Provide the (X, Y) coordinate of the cell's center where the given text is located.  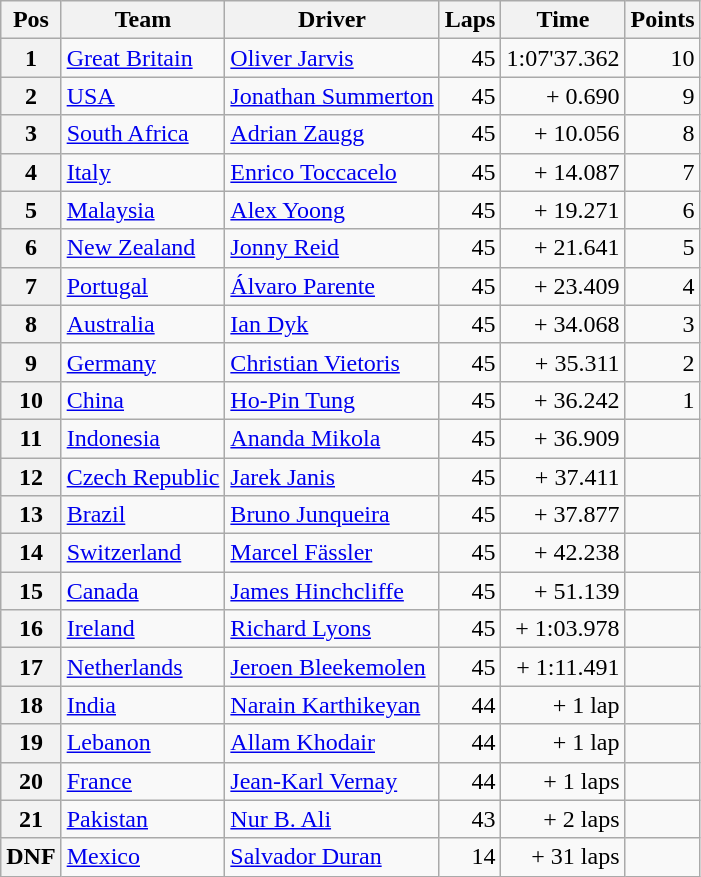
+ 14.087 (563, 172)
16 (31, 629)
1:07'37.362 (563, 58)
Jean-Karl Vernay (332, 781)
China (143, 400)
+ 42.238 (563, 553)
+ 0.690 (563, 96)
Time (563, 20)
Ananda Mikola (332, 438)
Lebanon (143, 743)
Jonathan Summerton (332, 96)
+ 19.271 (563, 210)
Indonesia (143, 438)
Australia (143, 324)
Great Britain (143, 58)
Team (143, 20)
Marcel Fässler (332, 553)
Mexico (143, 857)
12 (31, 477)
Adrian Zaugg (332, 134)
Jeroen Bleekemolen (332, 667)
Pos (31, 20)
Points (662, 20)
Jonny Reid (332, 248)
+ 2 laps (563, 819)
19 (31, 743)
Malaysia (143, 210)
USA (143, 96)
18 (31, 705)
India (143, 705)
+ 1 laps (563, 781)
Nur B. Ali (332, 819)
Canada (143, 591)
Ian Dyk (332, 324)
Enrico Toccacelo (332, 172)
Allam Khodair (332, 743)
Ho-Pin Tung (332, 400)
Switzerland (143, 553)
+ 36.242 (563, 400)
15 (31, 591)
Laps (470, 20)
Italy (143, 172)
Brazil (143, 515)
DNF (31, 857)
Narain Karthikeyan (332, 705)
43 (470, 819)
20 (31, 781)
Portugal (143, 286)
+ 1:03.978 (563, 629)
Álvaro Parente (332, 286)
21 (31, 819)
+ 21.641 (563, 248)
Ireland (143, 629)
+ 37.877 (563, 515)
13 (31, 515)
South Africa (143, 134)
+ 35.311 (563, 362)
+ 34.068 (563, 324)
+ 51.139 (563, 591)
Driver (332, 20)
+ 10.056 (563, 134)
+ 31 laps (563, 857)
Czech Republic (143, 477)
Pakistan (143, 819)
Germany (143, 362)
Bruno Junqueira (332, 515)
Christian Vietoris (332, 362)
Jarek Janis (332, 477)
+ 36.909 (563, 438)
+ 23.409 (563, 286)
Alex Yoong (332, 210)
New Zealand (143, 248)
Netherlands (143, 667)
+ 37.411 (563, 477)
Salvador Duran (332, 857)
+ 1:11.491 (563, 667)
France (143, 781)
Oliver Jarvis (332, 58)
James Hinchcliffe (332, 591)
17 (31, 667)
Richard Lyons (332, 629)
11 (31, 438)
